Pinpoint the cell where the given text exists, returning its (x, y) midpoint coordinate. 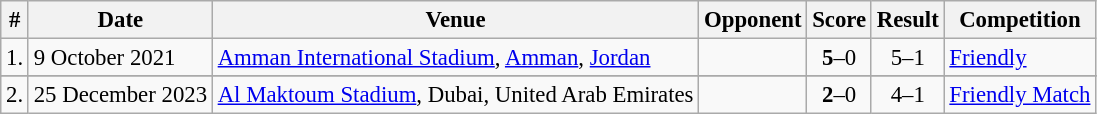
# (15, 20)
5–0 (840, 58)
9 October 2021 (120, 58)
Score (840, 20)
2. (15, 95)
Opponent (753, 20)
Friendly Match (1020, 95)
Date (120, 20)
Competition (1020, 20)
Venue (455, 20)
2–0 (840, 95)
Amman International Stadium, Amman, Jordan (455, 58)
Al Maktoum Stadium, Dubai, United Arab Emirates (455, 95)
25 December 2023 (120, 95)
1. (15, 58)
Friendly (1020, 58)
4–1 (908, 95)
Result (908, 20)
5–1 (908, 58)
